Provide the (X, Y) coordinate of the cell's center where the given text is located.  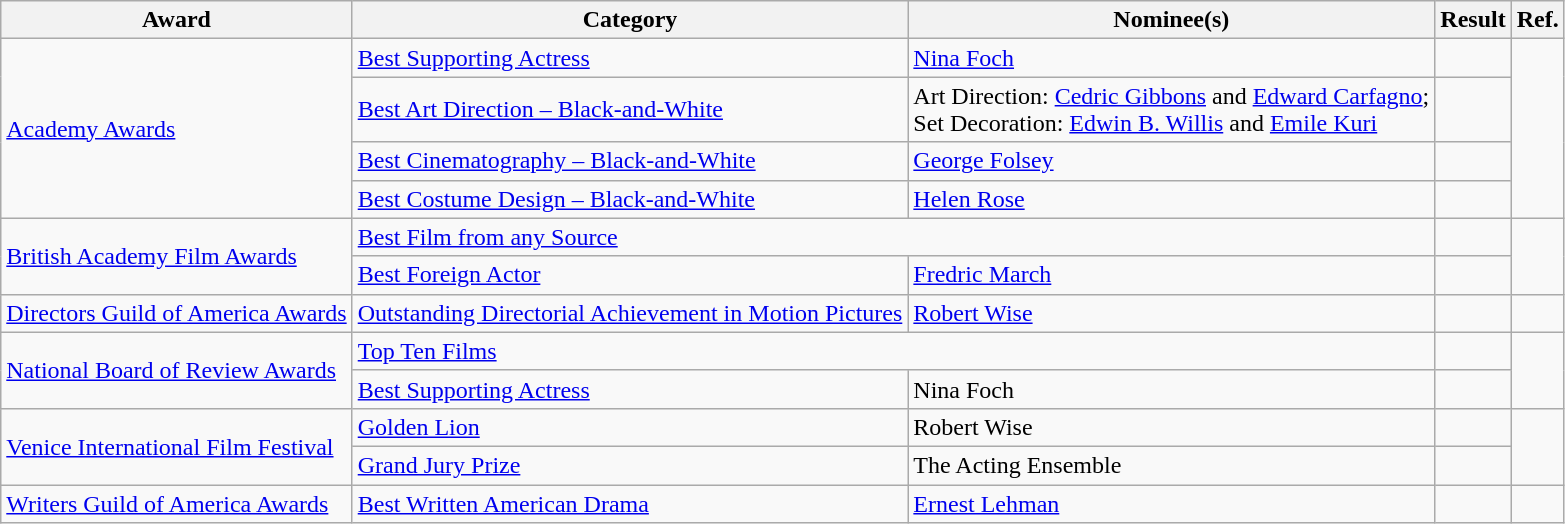
Writers Guild of America Awards (176, 503)
Best Foreign Actor (630, 275)
Helen Rose (1172, 199)
Category (630, 20)
Best Cinematography – Black-and-White (630, 161)
National Board of Review Awards (176, 370)
Grand Jury Prize (630, 465)
Best Costume Design – Black-and-White (630, 199)
Ernest Lehman (1172, 503)
Academy Awards (176, 128)
Top Ten Films (894, 351)
Directors Guild of America Awards (176, 313)
Result (1473, 20)
Art Direction: Cedric Gibbons and Edward Carfagno; Set Decoration: Edwin B. Willis and Emile Kuri (1172, 110)
British Academy Film Awards (176, 256)
Fredric March (1172, 275)
Nominee(s) (1172, 20)
Best Art Direction – Black-and-White (630, 110)
Ref. (1538, 20)
Venice International Film Festival (176, 446)
Best Written American Drama (630, 503)
Award (176, 20)
Golden Lion (630, 427)
Best Film from any Source (894, 237)
The Acting Ensemble (1172, 465)
George Folsey (1172, 161)
Outstanding Directorial Achievement in Motion Pictures (630, 313)
